Determine the [x, y] coordinate at the center of the cell enclosing the given text.  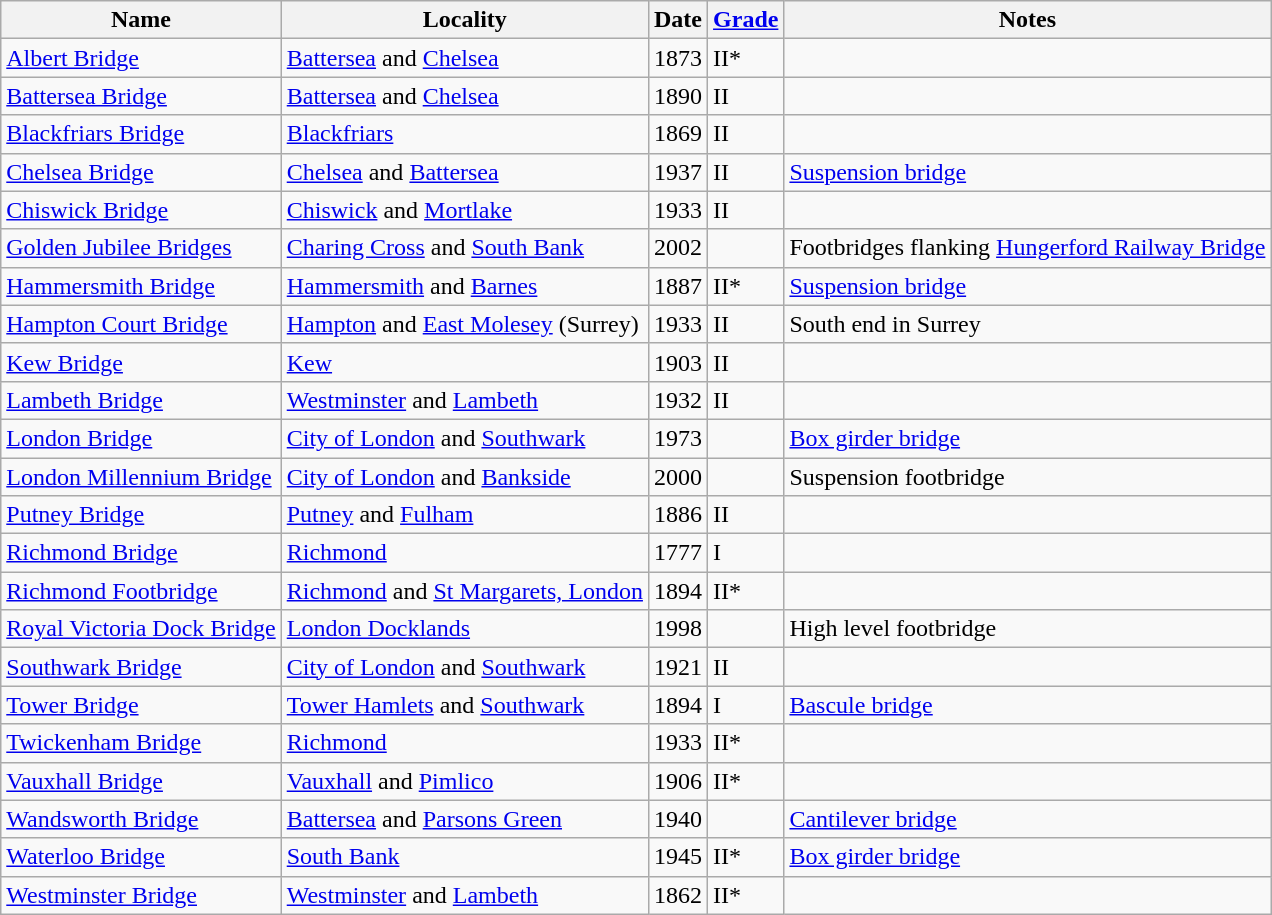
Battersea Bridge [141, 96]
Wandsworth Bridge [141, 819]
Waterloo Bridge [141, 857]
South Bank [464, 857]
2002 [678, 248]
High level footbridge [1028, 629]
Kew [464, 362]
Chelsea and Battersea [464, 172]
Albert Bridge [141, 58]
Chiswick Bridge [141, 210]
London Docklands [464, 629]
1940 [678, 819]
Royal Victoria Dock Bridge [141, 629]
Lambeth Bridge [141, 400]
Chelsea Bridge [141, 172]
Date [678, 20]
Richmond and St Margarets, London [464, 591]
Chiswick and Mortlake [464, 210]
1886 [678, 515]
Battersea and Parsons Green [464, 819]
Golden Jubilee Bridges [141, 248]
Grade [746, 20]
Bascule bridge [1028, 705]
1890 [678, 96]
Cantilever bridge [1028, 819]
1945 [678, 857]
Twickenham Bridge [141, 743]
London Millennium Bridge [141, 477]
Blackfriars Bridge [141, 134]
Locality [464, 20]
Hampton Court Bridge [141, 324]
Hammersmith Bridge [141, 286]
Putney Bridge [141, 515]
City of London and Bankside [464, 477]
1887 [678, 286]
Notes [1028, 20]
1862 [678, 895]
Tower Hamlets and Southwark [464, 705]
2000 [678, 477]
1777 [678, 553]
Tower Bridge [141, 705]
Kew Bridge [141, 362]
1903 [678, 362]
Vauxhall and Pimlico [464, 781]
1906 [678, 781]
1869 [678, 134]
1932 [678, 400]
Suspension footbridge [1028, 477]
London Bridge [141, 438]
South end in Surrey [1028, 324]
Hammersmith and Barnes [464, 286]
1998 [678, 629]
Richmond Footbridge [141, 591]
Footbridges flanking Hungerford Railway Bridge [1028, 248]
Putney and Fulham [464, 515]
Richmond Bridge [141, 553]
Blackfriars [464, 134]
Hampton and East Molesey (Surrey) [464, 324]
Southwark Bridge [141, 667]
Name [141, 20]
1873 [678, 58]
Westminster Bridge [141, 895]
Vauxhall Bridge [141, 781]
Charing Cross and South Bank [464, 248]
1937 [678, 172]
1921 [678, 667]
1973 [678, 438]
